Return (x, y) of the center of cell containing provided text 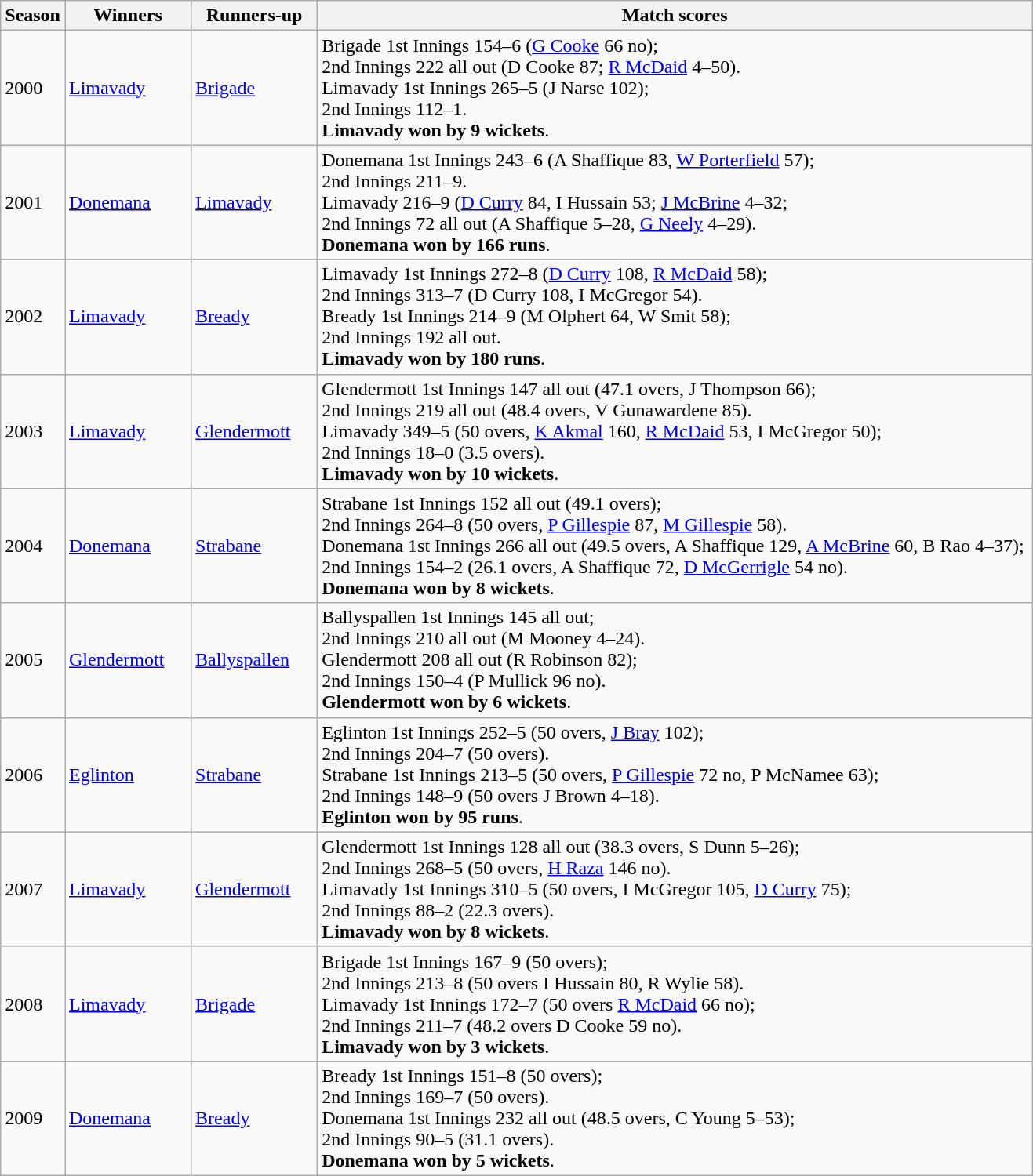
2002 (33, 317)
Winners (127, 16)
2007 (33, 889)
2001 (33, 202)
Eglinton (127, 775)
2009 (33, 1118)
Match scores (675, 16)
2008 (33, 1004)
Ballyspallen (254, 660)
Runners-up (254, 16)
2006 (33, 775)
2003 (33, 431)
2005 (33, 660)
2004 (33, 546)
Season (33, 16)
2000 (33, 88)
